Return [x, y] of the center of cell containing provided text 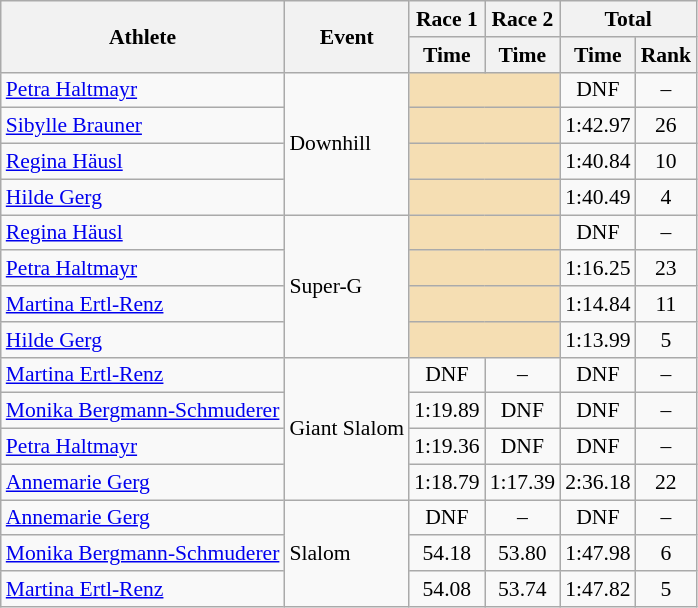
26 [666, 126]
1:17.39 [522, 482]
22 [666, 482]
1:18.79 [446, 482]
54.08 [446, 589]
Rank [666, 55]
Event [346, 36]
10 [666, 162]
1:14.84 [598, 304]
1:40.84 [598, 162]
4 [666, 197]
Total [628, 19]
Slalom [346, 554]
1:42.97 [598, 126]
53.80 [522, 554]
1:47.98 [598, 554]
2:36.18 [598, 482]
Super-G [346, 286]
Race 1 [446, 19]
23 [666, 269]
Sibylle Brauner [143, 126]
6 [666, 554]
53.74 [522, 589]
11 [666, 304]
Race 2 [522, 19]
Downhill [346, 143]
1:13.99 [598, 340]
1:19.36 [446, 447]
1:40.49 [598, 197]
54.18 [446, 554]
Athlete [143, 36]
Giant Slalom [346, 428]
1:19.89 [446, 411]
1:47.82 [598, 589]
1:16.25 [598, 269]
